Capture the cell that displays the provided text and extract its [X, Y] central coordinate. 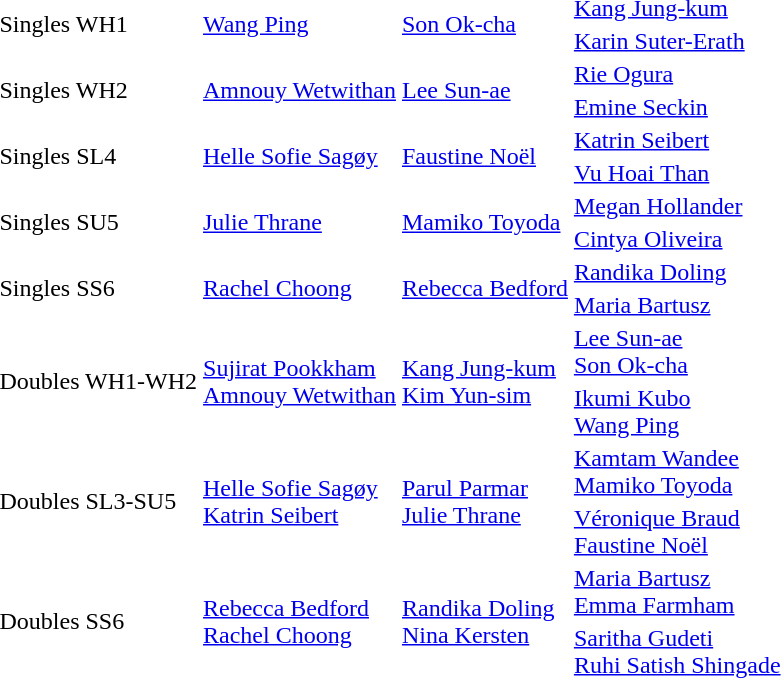
Lee Sun-ae [484, 90]
Kang Jung-kum Kim Yun-sim [484, 382]
Helle Sofie Sagøy Katrin Seibert [300, 502]
Amnouy Wetwithan [300, 90]
Julie Thrane [300, 222]
Faustine Noël [484, 156]
Mamiko Toyoda [484, 222]
Helle Sofie Sagøy [300, 156]
Rachel Choong [300, 288]
Sujirat Pookkham Amnouy Wetwithan [300, 382]
Rebecca Bedford [484, 288]
Parul Parmar Julie Thrane [484, 502]
